Return [x, y] of the center of cell containing provided text 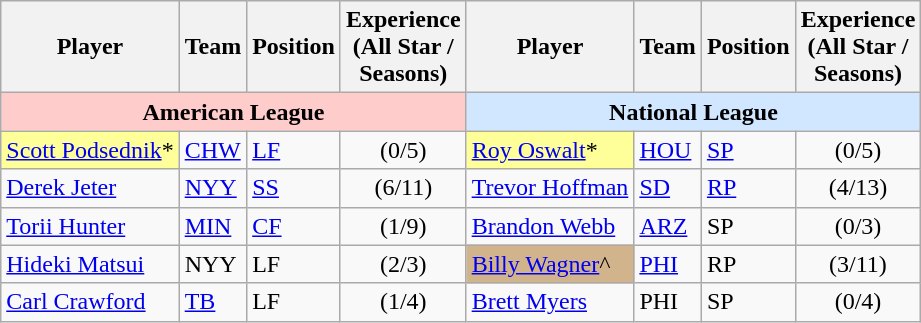
CHW [213, 150]
Brett Myers [550, 302]
Billy Wagner^ [550, 264]
Hideki Matsui [90, 264]
SD [668, 188]
(2/3) [403, 264]
Trevor Hoffman [550, 188]
(1/9) [403, 226]
(6/11) [403, 188]
(0/3) [858, 226]
(1/4) [403, 302]
HOU [668, 150]
American League [234, 112]
MIN [213, 226]
(3/11) [858, 264]
National League [694, 112]
CF [294, 226]
Carl Crawford [90, 302]
Scott Podsednik* [90, 150]
Torii Hunter [90, 226]
Derek Jeter [90, 188]
SS [294, 188]
(0/4) [858, 302]
Roy Oswalt* [550, 150]
Brandon Webb [550, 226]
ARZ [668, 226]
TB [213, 302]
(4/13) [858, 188]
